Extract the (X, Y) coordinate from the center of the cell holding the provided text.  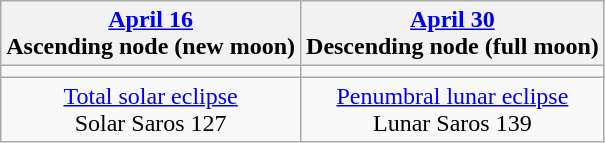
April 16Ascending node (new moon) (151, 34)
Total solar eclipseSolar Saros 127 (151, 110)
Penumbral lunar eclipseLunar Saros 139 (453, 110)
April 30Descending node (full moon) (453, 34)
